For the text-containing cell, return its midpoint in (x, y) coordinate format. 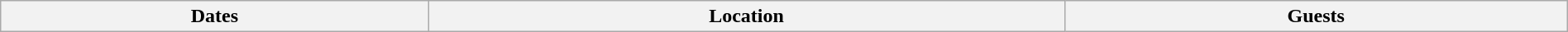
Location (746, 16)
Dates (215, 16)
Guests (1316, 16)
